Identify which cell holds the provided text, then report its [X, Y] central coordinate. 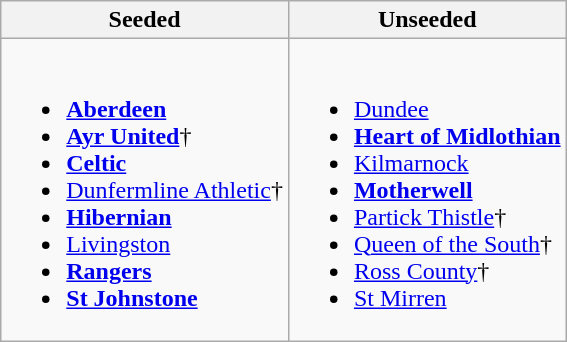
DundeeHeart of MidlothianKilmarnockMotherwellPartick Thistle†Queen of the South†Ross County†St Mirren [427, 190]
Seeded [145, 20]
AberdeenAyr United†CelticDunfermline Athletic†HibernianLivingstonRangersSt Johnstone [145, 190]
Unseeded [427, 20]
